Scan for the cell matching the given text and deliver its [X, Y] coordinate at center. 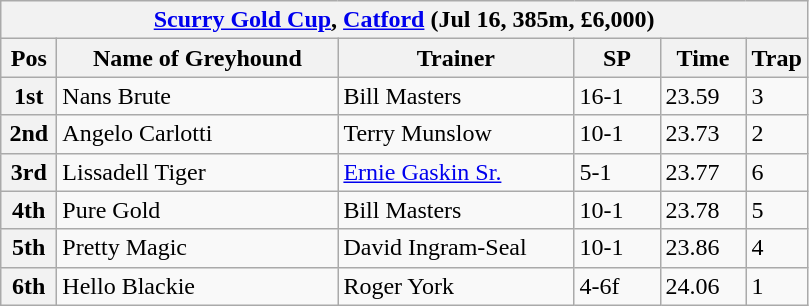
1 [776, 286]
Angelo Carlotti [198, 134]
5 [776, 210]
Hello Blackie [198, 286]
23.59 [703, 96]
Terry Munslow [456, 134]
Trainer [456, 58]
4th [29, 210]
Time [703, 58]
16-1 [617, 96]
Nans Brute [198, 96]
Pretty Magic [198, 248]
3 [776, 96]
Ernie Gaskin Sr. [456, 172]
David Ingram-Seal [456, 248]
Name of Greyhound [198, 58]
6th [29, 286]
23.73 [703, 134]
Pure Gold [198, 210]
Scurry Gold Cup, Catford (Jul 16, 385m, £6,000) [404, 20]
2nd [29, 134]
23.86 [703, 248]
2 [776, 134]
Lissadell Tiger [198, 172]
5-1 [617, 172]
4-6f [617, 286]
5th [29, 248]
23.78 [703, 210]
4 [776, 248]
3rd [29, 172]
Pos [29, 58]
1st [29, 96]
23.77 [703, 172]
Trap [776, 58]
24.06 [703, 286]
6 [776, 172]
SP [617, 58]
Roger York [456, 286]
